Detect which cell encompasses the target text, then output its [x, y] center coordinate. 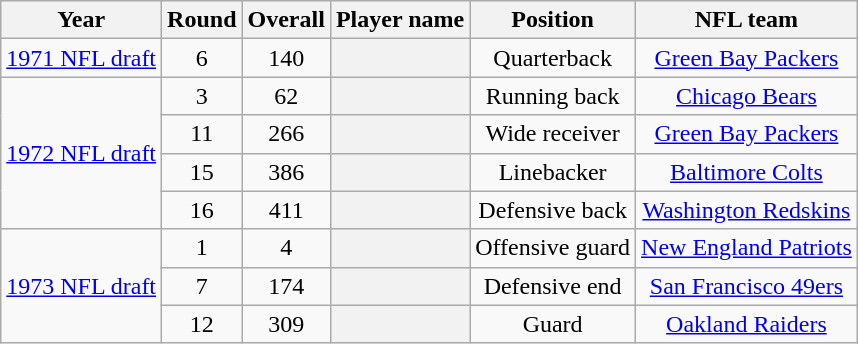
Offensive guard [553, 248]
1971 NFL draft [82, 58]
Player name [400, 20]
Defensive end [553, 286]
Overall [286, 20]
16 [202, 210]
4 [286, 248]
6 [202, 58]
411 [286, 210]
12 [202, 324]
Linebacker [553, 172]
386 [286, 172]
Year [82, 20]
7 [202, 286]
Oakland Raiders [747, 324]
San Francisco 49ers [747, 286]
NFL team [747, 20]
Running back [553, 96]
Washington Redskins [747, 210]
266 [286, 134]
140 [286, 58]
Quarterback [553, 58]
3 [202, 96]
New England Patriots [747, 248]
15 [202, 172]
Position [553, 20]
62 [286, 96]
Baltimore Colts [747, 172]
Chicago Bears [747, 96]
1 [202, 248]
Round [202, 20]
174 [286, 286]
Defensive back [553, 210]
Wide receiver [553, 134]
309 [286, 324]
Guard [553, 324]
1972 NFL draft [82, 153]
11 [202, 134]
1973 NFL draft [82, 286]
